Identify which cell holds the provided text, then report its (X, Y) central coordinate. 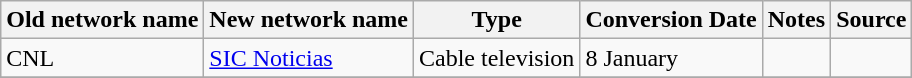
New network name (309, 20)
Old network name (102, 20)
SIC Noticias (309, 58)
Cable television (497, 58)
Source (872, 20)
Type (497, 20)
Conversion Date (671, 20)
CNL (102, 58)
8 January (671, 58)
Notes (796, 20)
